Scan for the cell matching the given text and deliver its (X, Y) coordinate at center. 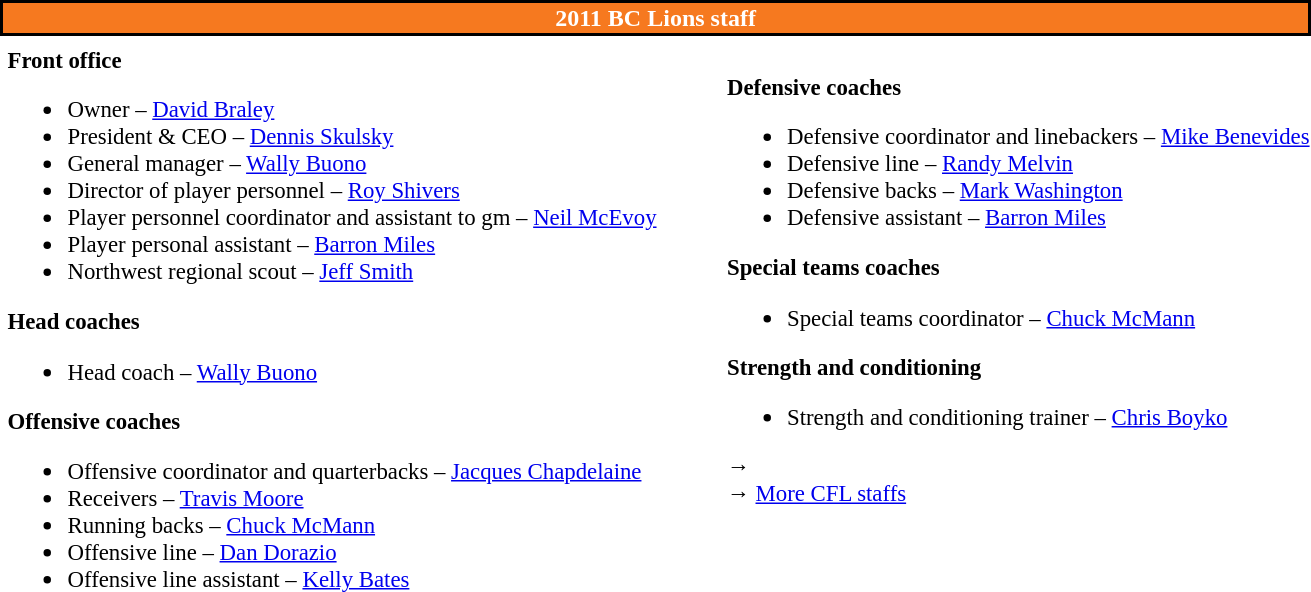
2011 BC Lions staff (656, 18)
